From the cell containing the given text, extract its center point as (X, Y) coordinate. 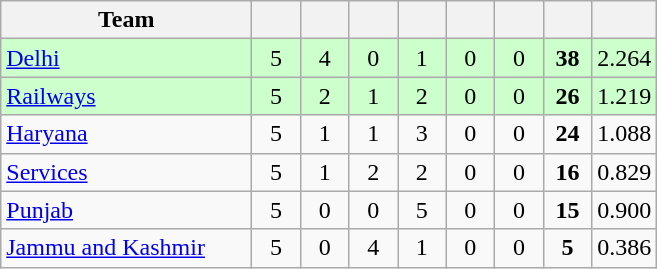
Jammu and Kashmir (126, 248)
Services (126, 172)
16 (568, 172)
0.829 (624, 172)
Punjab (126, 210)
3 (422, 134)
0.386 (624, 248)
Team (126, 20)
Haryana (126, 134)
1.088 (624, 134)
15 (568, 210)
38 (568, 58)
24 (568, 134)
0.900 (624, 210)
2.264 (624, 58)
1.219 (624, 96)
Delhi (126, 58)
Railways (126, 96)
26 (568, 96)
